Pinpoint the cell where the given text exists, returning its (X, Y) midpoint coordinate. 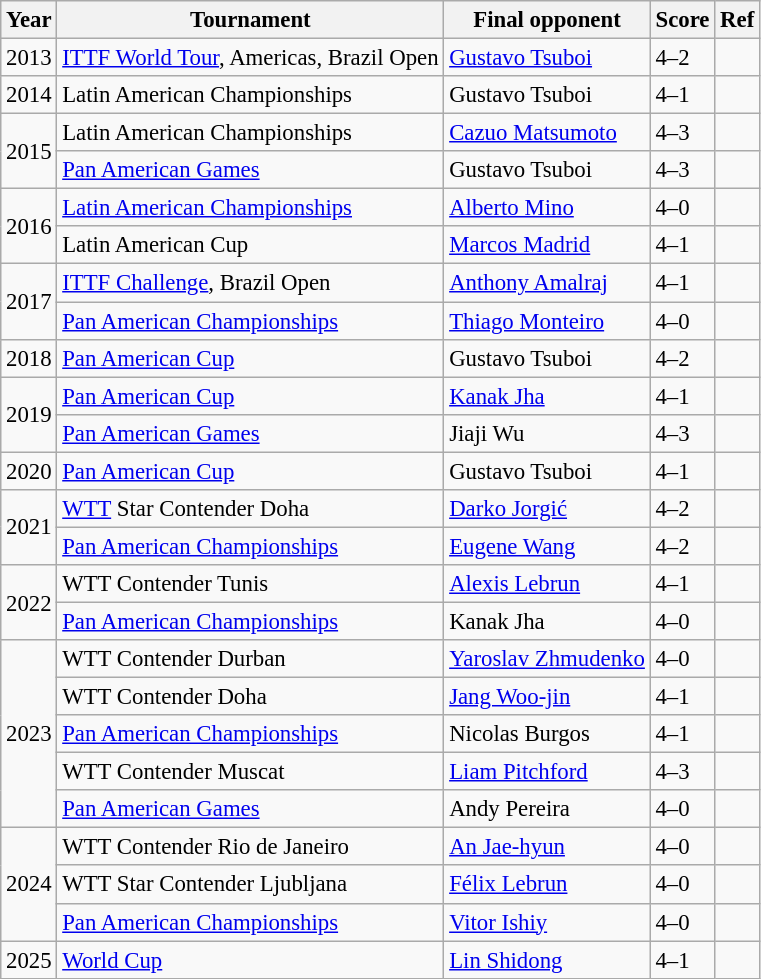
WTT Star Contender Doha (250, 509)
WTT Contender Doha (250, 697)
Cazuo Matsumoto (547, 133)
World Cup (250, 960)
WTT Contender Rio de Janeiro (250, 847)
2021 (29, 528)
WTT Contender Durban (250, 659)
Thiago Monteiro (547, 321)
ITTF Challenge, Brazil Open (250, 283)
ITTF World Tour, Americas, Brazil Open (250, 58)
Tournament (250, 20)
Jiaji Wu (547, 433)
Ref (738, 20)
2019 (29, 414)
Alberto Mino (547, 208)
Andy Pereira (547, 809)
WTT Star Contender Ljubljana (250, 885)
Liam Pitchford (547, 772)
Eugene Wang (547, 546)
Anthony Amalraj (547, 283)
2022 (29, 602)
2025 (29, 960)
Latin American Cup (250, 245)
Vitor Ishiy (547, 922)
WTT Contender Muscat (250, 772)
2018 (29, 358)
Marcos Madrid (547, 245)
2014 (29, 95)
Lin Shidong (547, 960)
Alexis Lebrun (547, 584)
Félix Lebrun (547, 885)
2024 (29, 884)
Yaroslav Zhmudenko (547, 659)
2020 (29, 471)
Jang Woo-jin (547, 697)
2017 (29, 302)
Score (682, 20)
Final opponent (547, 20)
2016 (29, 226)
WTT Contender Tunis (250, 584)
2013 (29, 58)
Nicolas Burgos (547, 734)
Year (29, 20)
2015 (29, 152)
2023 (29, 734)
Darko Jorgić (547, 509)
An Jae-hyun (547, 847)
